Identify which cell holds the provided text, then report its [x, y] central coordinate. 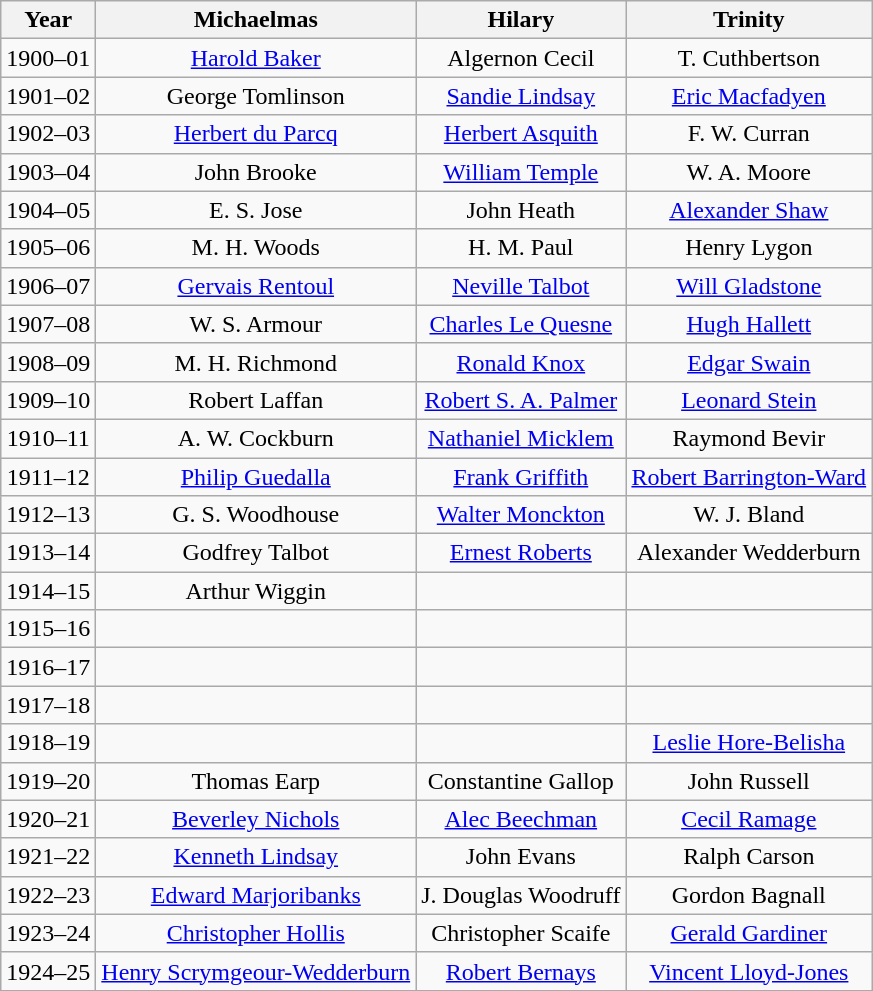
1919–20 [48, 781]
M. H. Woods [256, 248]
1908–09 [48, 362]
1921–22 [48, 857]
Cecil Ramage [749, 819]
1912–13 [48, 515]
Herbert Asquith [521, 134]
Henry Scrymgeour-Wedderburn [256, 971]
Edward Marjoribanks [256, 895]
1911–12 [48, 477]
Ralph Carson [749, 857]
Robert Bernays [521, 971]
Eric Macfadyen [749, 96]
1904–05 [48, 210]
1924–25 [48, 971]
Year [48, 20]
E. S. Jose [256, 210]
Robert Barrington-Ward [749, 477]
Walter Monckton [521, 515]
Ernest Roberts [521, 553]
Gerald Gardiner [749, 933]
W. J. Bland [749, 515]
Leonard Stein [749, 400]
Herbert du Parcq [256, 134]
Trinity [749, 20]
Alec Beechman [521, 819]
Edgar Swain [749, 362]
1902–03 [48, 134]
F. W. Curran [749, 134]
Hilary [521, 20]
1920–21 [48, 819]
T. Cuthbertson [749, 58]
Charles Le Quesne [521, 324]
Gervais Rentoul [256, 286]
John Brooke [256, 172]
Michaelmas [256, 20]
Harold Baker [256, 58]
Raymond Bevir [749, 438]
Gordon Bagnall [749, 895]
Philip Guedalla [256, 477]
Godfrey Talbot [256, 553]
Robert S. A. Palmer [521, 400]
Christopher Scaife [521, 933]
Robert Laffan [256, 400]
1906–07 [48, 286]
Henry Lygon [749, 248]
Hugh Hallett [749, 324]
1922–23 [48, 895]
Alexander Wedderburn [749, 553]
H. M. Paul [521, 248]
John Russell [749, 781]
William Temple [521, 172]
1900–01 [48, 58]
1913–14 [48, 553]
1918–19 [48, 743]
1917–18 [48, 705]
1910–11 [48, 438]
J. Douglas Woodruff [521, 895]
A. W. Cockburn [256, 438]
W. A. Moore [749, 172]
George Tomlinson [256, 96]
1903–04 [48, 172]
Vincent Lloyd-Jones [749, 971]
1905–06 [48, 248]
John Heath [521, 210]
Algernon Cecil [521, 58]
1916–17 [48, 667]
Ronald Knox [521, 362]
M. H. Richmond [256, 362]
Beverley Nichols [256, 819]
1914–15 [48, 591]
1915–16 [48, 629]
Leslie Hore-Belisha [749, 743]
1909–10 [48, 400]
Kenneth Lindsay [256, 857]
Constantine Gallop [521, 781]
Nathaniel Micklem [521, 438]
Will Gladstone [749, 286]
Alexander Shaw [749, 210]
Thomas Earp [256, 781]
G. S. Woodhouse [256, 515]
W. S. Armour [256, 324]
1901–02 [48, 96]
Sandie Lindsay [521, 96]
Arthur Wiggin [256, 591]
Frank Griffith [521, 477]
Christopher Hollis [256, 933]
1907–08 [48, 324]
Neville Talbot [521, 286]
John Evans [521, 857]
1923–24 [48, 933]
